Determine the [X, Y] coordinate at the center of the cell enclosing the given text.  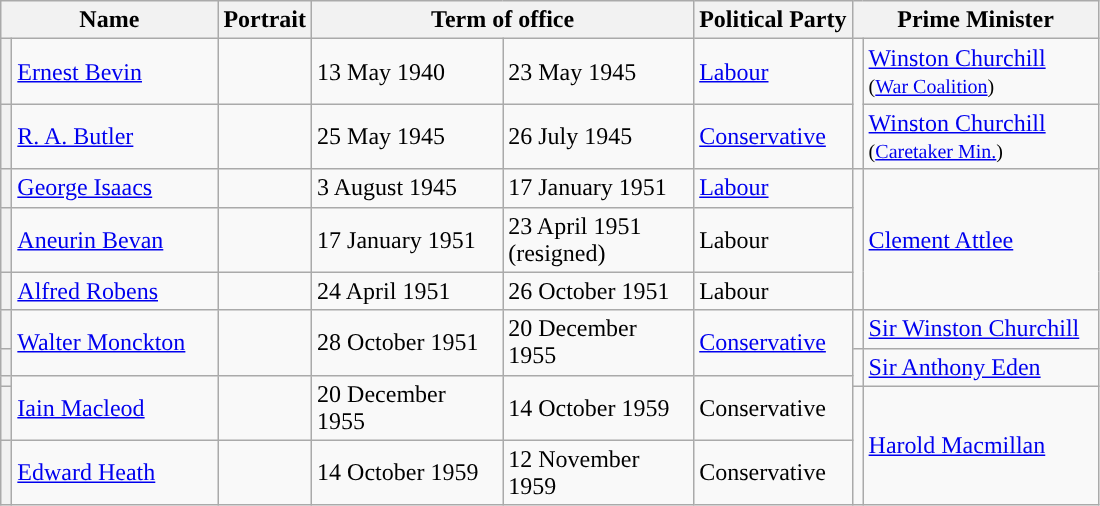
Aneurin Bevan [115, 240]
Harold Macmillan [981, 446]
Prime Minister [976, 20]
24 April 1951 [408, 291]
Clement Attlee [981, 240]
Winston Churchill(Caretaker Min.) [981, 136]
Edward Heath [115, 472]
Alfred Robens [115, 291]
Political Party [773, 20]
13 May 1940 [408, 72]
26 July 1945 [598, 136]
R. A. Butler [115, 136]
23 April 1951(resigned) [598, 240]
Portrait [265, 20]
26 October 1951 [598, 291]
Term of office [503, 20]
28 October 1951 [408, 342]
Winston Churchill(War Coalition) [981, 72]
Sir Winston Churchill [981, 329]
Ernest Bevin [115, 72]
Iain Macleod [115, 408]
Sir Anthony Eden [981, 367]
George Isaacs [115, 188]
23 May 1945 [598, 72]
3 August 1945 [408, 188]
Name [110, 20]
12 November 1959 [598, 472]
Walter Monckton [115, 342]
25 May 1945 [408, 136]
